Return the [X, Y] coordinate for the center point of the cell that contains the specified text.  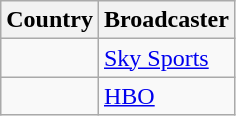
Country [50, 20]
Broadcaster [166, 20]
HBO [166, 96]
Sky Sports [166, 58]
